Identify which cell holds the provided text, then report its (X, Y) central coordinate. 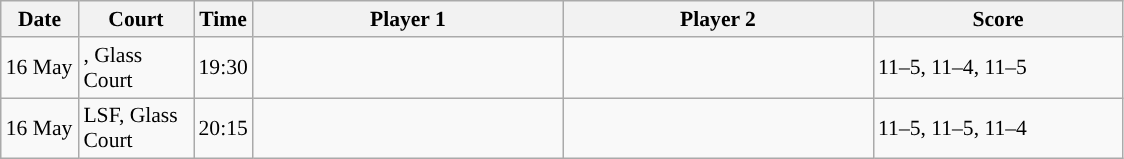
Time (224, 19)
Player 1 (408, 19)
11–5, 11–4, 11–5 (998, 68)
Court (136, 19)
19:30 (224, 68)
20:15 (224, 128)
, Glass Court (136, 68)
Date (40, 19)
LSF, Glass Court (136, 128)
Player 2 (718, 19)
Score (998, 19)
11–5, 11–5, 11–4 (998, 128)
